Capture the cell that displays the provided text and extract its [X, Y] central coordinate. 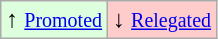
↓ Relegated [162, 20]
↑ Promoted [54, 20]
